Identify which cell holds the provided text, then report its (x, y) central coordinate. 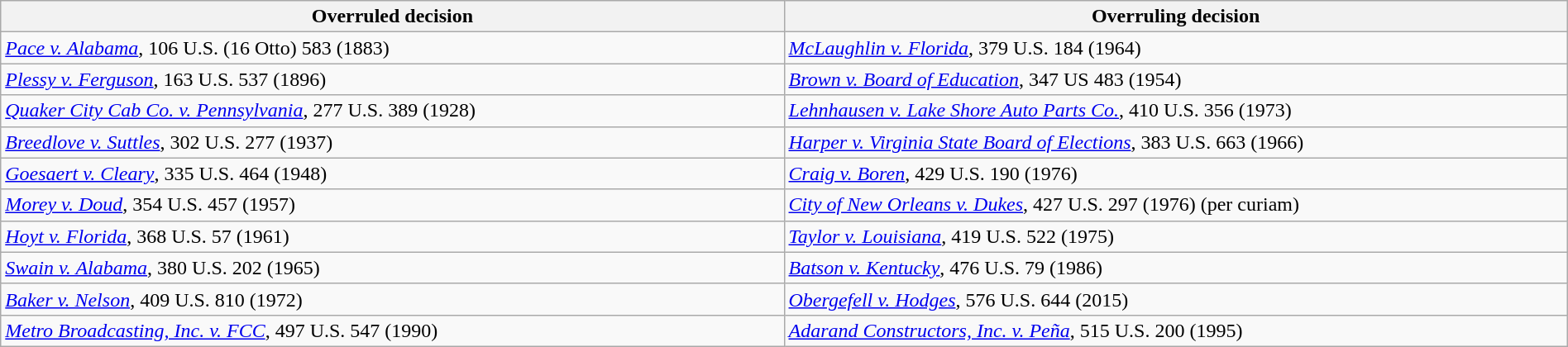
Taylor v. Louisiana, 419 U.S. 522 (1975) (1176, 236)
Baker v. Nelson, 409 U.S. 810 (1972) (392, 299)
Plessy v. Ferguson, 163 U.S. 537 (1896) (392, 79)
Goesaert v. Cleary, 335 U.S. 464 (1948) (392, 173)
Batson v. Kentucky, 476 U.S. 79 (1986) (1176, 268)
Lehnhausen v. Lake Shore Auto Parts Co., 410 U.S. 356 (1973) (1176, 111)
McLaughlin v. Florida, 379 U.S. 184 (1964) (1176, 48)
City of New Orleans v. Dukes, 427 U.S. 297 (1976) (per curiam) (1176, 205)
Adarand Constructors, Inc. v. Peña, 515 U.S. 200 (1995) (1176, 330)
Morey v. Doud, 354 U.S. 457 (1957) (392, 205)
Swain v. Alabama, 380 U.S. 202 (1965) (392, 268)
Harper v. Virginia State Board of Elections, 383 U.S. 663 (1966) (1176, 142)
Metro Broadcasting, Inc. v. FCC, 497 U.S. 547 (1990) (392, 330)
Overruling decision (1176, 17)
Obergefell v. Hodges, 576 U.S. 644 (2015) (1176, 299)
Breedlove v. Suttles, 302 U.S. 277 (1937) (392, 142)
Brown v. Board of Education, 347 US 483 (1954) (1176, 79)
Craig v. Boren, 429 U.S. 190 (1976) (1176, 173)
Pace v. Alabama, 106 U.S. (16 Otto) 583 (1883) (392, 48)
Overruled decision (392, 17)
Hoyt v. Florida, 368 U.S. 57 (1961) (392, 236)
Quaker City Cab Co. v. Pennsylvania, 277 U.S. 389 (1928) (392, 111)
